Identify which cell holds the provided text, then report its [X, Y] central coordinate. 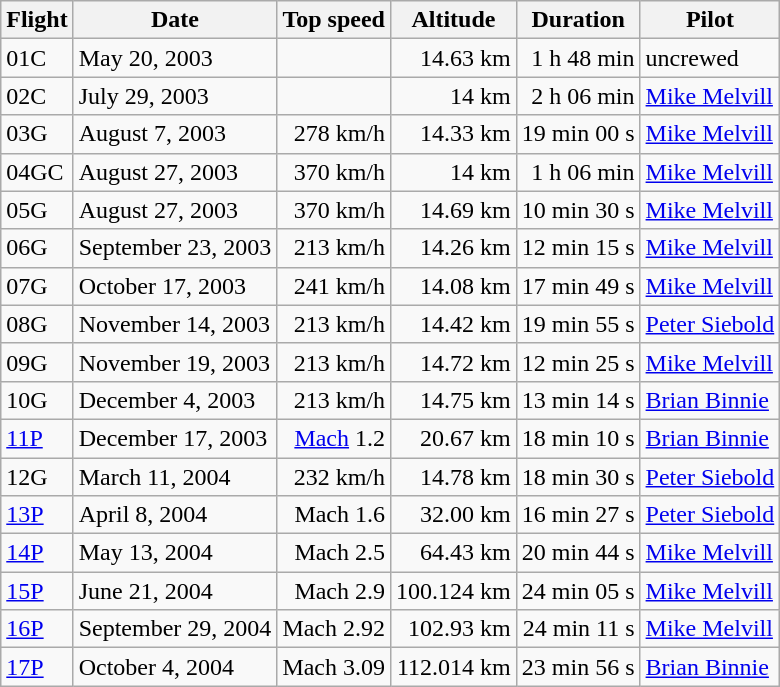
02C [37, 96]
Mach 2.92 [334, 629]
32.00 km [454, 515]
20 min 44 s [578, 553]
64.43 km [454, 553]
23 min 56 s [578, 667]
10G [37, 400]
Mach 1.2 [334, 438]
10 min 30 s [578, 210]
December 4, 2003 [175, 400]
14.75 km [454, 400]
07G [37, 286]
Altitude [454, 20]
November 14, 2003 [175, 324]
October 4, 2004 [175, 667]
05G [37, 210]
April 8, 2004 [175, 515]
12 min 25 s [578, 362]
09G [37, 362]
March 11, 2004 [175, 477]
14.42 km [454, 324]
18 min 30 s [578, 477]
13P [37, 515]
08G [37, 324]
19 min 55 s [578, 324]
04GC [37, 172]
Duration [578, 20]
2 h 06 min [578, 96]
14P [37, 553]
Mach 2.5 [334, 553]
1 h 06 min [578, 172]
16P [37, 629]
03G [37, 134]
241 km/h [334, 286]
Top speed [334, 20]
September 29, 2004 [175, 629]
14.63 km [454, 58]
June 21, 2004 [175, 591]
112.014 km [454, 667]
278 km/h [334, 134]
16 min 27 s [578, 515]
Mach 1.6 [334, 515]
July 29, 2003 [175, 96]
Pilot [710, 20]
14.26 km [454, 248]
15P [37, 591]
1 h 48 min [578, 58]
06G [37, 248]
May 13, 2004 [175, 553]
December 17, 2003 [175, 438]
uncrewed [710, 58]
24 min 11 s [578, 629]
01C [37, 58]
14.78 km [454, 477]
August 7, 2003 [175, 134]
Date [175, 20]
May 20, 2003 [175, 58]
11P [37, 438]
November 19, 2003 [175, 362]
14.08 km [454, 286]
24 min 05 s [578, 591]
232 km/h [334, 477]
102.93 km [454, 629]
17P [37, 667]
13 min 14 s [578, 400]
Mach 3.09 [334, 667]
October 17, 2003 [175, 286]
Mach 2.9 [334, 591]
17 min 49 s [578, 286]
September 23, 2003 [175, 248]
19 min 00 s [578, 134]
Flight [37, 20]
12G [37, 477]
100.124 km [454, 591]
12 min 15 s [578, 248]
18 min 10 s [578, 438]
14.72 km [454, 362]
20.67 km [454, 438]
14.33 km [454, 134]
14.69 km [454, 210]
